Output the [x, y] coordinate of the center of the cell containing the given text.  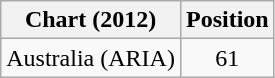
Australia (ARIA) [91, 58]
Position [227, 20]
61 [227, 58]
Chart (2012) [91, 20]
